Search for the cell housing the specified text and yield its [x, y] center coordinate. 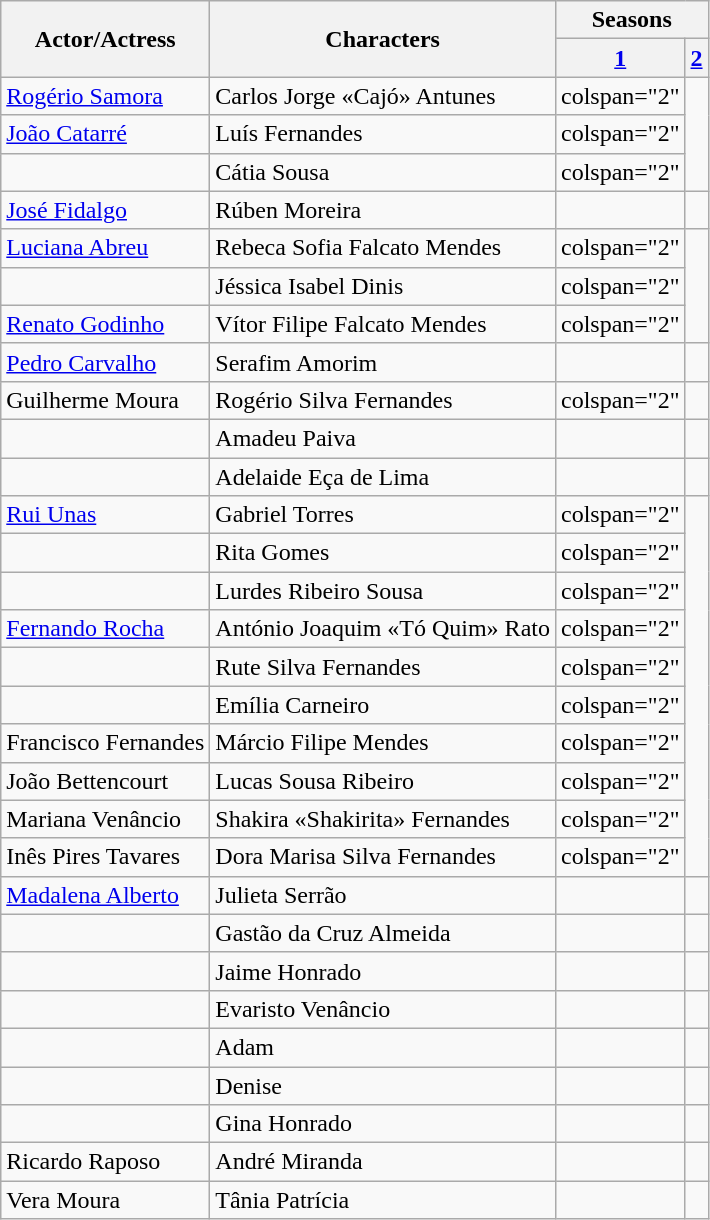
Rebeca Sofia Falcato Mendes [383, 248]
Luís Fernandes [383, 134]
Lucas Sousa Ribeiro [383, 781]
Gabriel Torres [383, 515]
Serafim Amorim [383, 362]
Rogério Silva Fernandes [383, 400]
Francisco Fernandes [106, 743]
Vera Moura [106, 1200]
António Joaquim «Tó Quim» Rato [383, 629]
Adam [383, 1047]
Márcio Filipe Mendes [383, 743]
Tânia Patrícia [383, 1200]
João Bettencourt [106, 781]
Madalena Alberto [106, 895]
Julieta Serrão [383, 895]
Amadeu Paiva [383, 438]
Emília Carneiro [383, 705]
Rogério Samora [106, 96]
Shakira «Shakirita» Fernandes [383, 819]
Evaristo Venâncio [383, 1009]
Rui Unas [106, 515]
Pedro Carvalho [106, 362]
Jéssica Isabel Dinis [383, 286]
Rute Silva Fernandes [383, 667]
Rúben Moreira [383, 210]
Ricardo Raposo [106, 1162]
1 [620, 58]
2 [696, 58]
Rita Gomes [383, 553]
Vítor Filipe Falcato Mendes [383, 324]
Dora Marisa Silva Fernandes [383, 857]
Inês Pires Tavares [106, 857]
Seasons [632, 20]
Adelaide Eça de Lima [383, 477]
André Miranda [383, 1162]
Gastão da Cruz Almeida [383, 933]
Lurdes Ribeiro Sousa [383, 591]
Luciana Abreu [106, 248]
Gina Honrado [383, 1124]
Carlos Jorge «Cajó» Antunes [383, 96]
Actor/Actress [106, 39]
Cátia Sousa [383, 172]
José Fidalgo [106, 210]
Renato Godinho [106, 324]
Mariana Venâncio [106, 819]
Jaime Honrado [383, 971]
Characters [383, 39]
Fernando Rocha [106, 629]
João Catarré [106, 134]
Denise [383, 1085]
Guilherme Moura [106, 400]
